Determine the (x, y) coordinate at the center of the cell enclosing the given text.  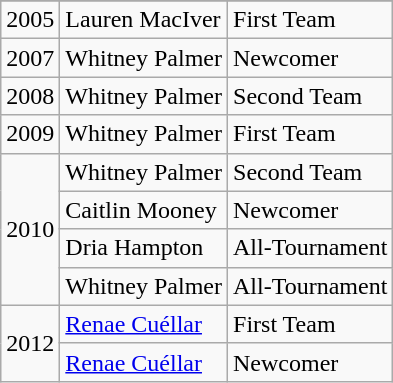
2012 (30, 343)
Lauren MacIver (144, 20)
2009 (30, 134)
Dria Hampton (144, 248)
2005 (30, 20)
2010 (30, 229)
Caitlin Mooney (144, 210)
2007 (30, 58)
2008 (30, 96)
